Scan for the cell matching the given text and deliver its [X, Y] coordinate at center. 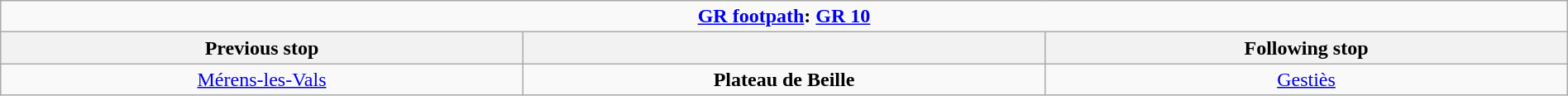
Following stop [1307, 48]
Previous stop [262, 48]
Mérens-les-Vals [262, 79]
Plateau de Beille [784, 79]
GR footpath: GR 10 [784, 17]
Gestiès [1307, 79]
